From the cell containing the given text, extract its center point as [x, y] coordinate. 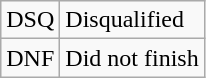
Disqualified [132, 20]
DSQ [30, 20]
DNF [30, 58]
Did not finish [132, 58]
